Provide the [x, y] coordinate of the cell's center where the given text is located.  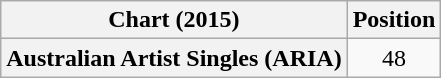
Position [394, 20]
48 [394, 58]
Chart (2015) [174, 20]
Australian Artist Singles (ARIA) [174, 58]
